Find where the given text appears and provide that cell's center as (x, y) coordinate. 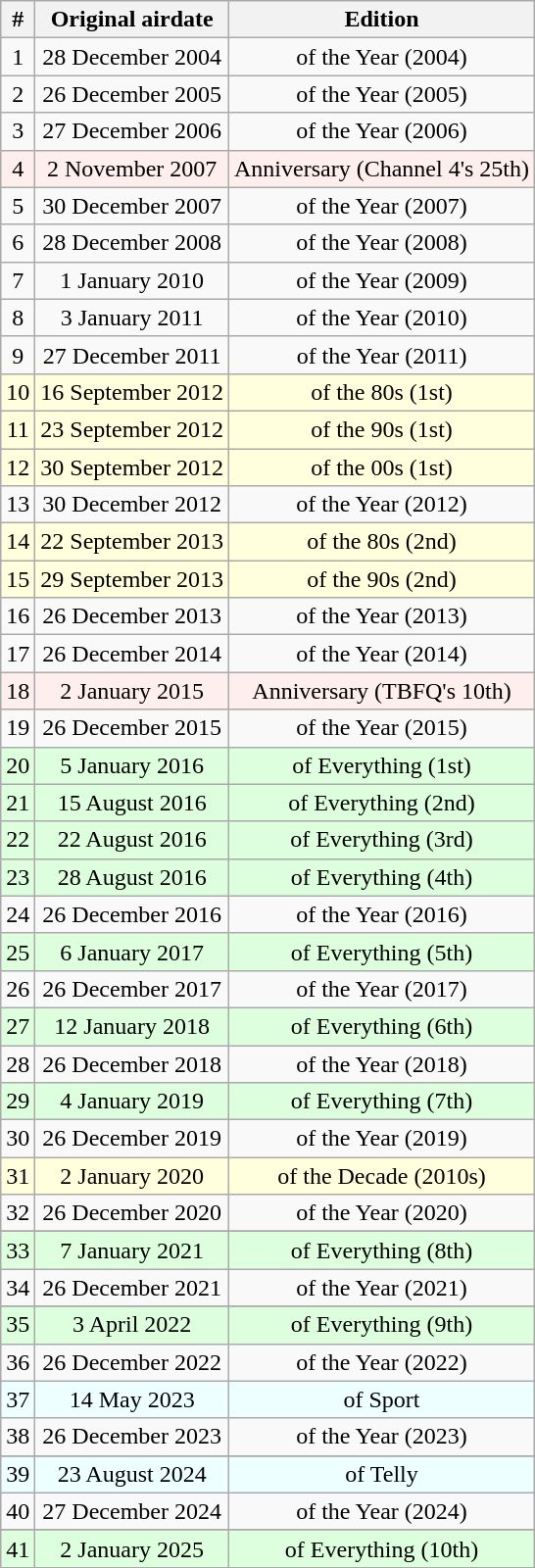
30 (18, 1139)
of the Year (2010) (382, 318)
26 December 2019 (132, 1139)
of the Year (2004) (382, 57)
27 December 2011 (132, 355)
Anniversary (Channel 4's 25th) (382, 169)
of the 80s (2nd) (382, 542)
22 (18, 840)
24 (18, 914)
15 (18, 579)
23 (18, 877)
20 (18, 765)
30 December 2007 (132, 206)
12 (18, 467)
of the Year (2011) (382, 355)
10 (18, 392)
of the Year (2024) (382, 1511)
of the Year (2020) (382, 1213)
26 December 2020 (132, 1213)
9 (18, 355)
26 December 2015 (132, 728)
31 (18, 1176)
13 (18, 505)
22 September 2013 (132, 542)
16 September 2012 (132, 392)
17 (18, 654)
of the Decade (2010s) (382, 1176)
26 December 2021 (132, 1288)
26 December 2018 (132, 1063)
15 August 2016 (132, 803)
26 December 2023 (132, 1437)
26 December 2022 (132, 1362)
26 December 2013 (132, 616)
7 (18, 280)
of Everything (10th) (382, 1548)
23 September 2012 (132, 429)
Anniversary (TBFQ's 10th) (382, 691)
30 December 2012 (132, 505)
14 (18, 542)
14 May 2023 (132, 1399)
35 (18, 1325)
26 December 2016 (132, 914)
of Everything (1st) (382, 765)
of the 00s (1st) (382, 467)
6 (18, 243)
29 September 2013 (132, 579)
of the Year (2023) (382, 1437)
21 (18, 803)
19 (18, 728)
4 (18, 169)
26 (18, 989)
of the 90s (2nd) (382, 579)
39 (18, 1474)
of the Year (2008) (382, 243)
26 December 2014 (132, 654)
3 April 2022 (132, 1325)
1 January 2010 (132, 280)
33 (18, 1250)
of the Year (2013) (382, 616)
27 December 2006 (132, 131)
of the Year (2012) (382, 505)
of Telly (382, 1474)
of Everything (2nd) (382, 803)
3 January 2011 (132, 318)
6 January 2017 (132, 952)
26 December 2017 (132, 989)
of the Year (2021) (382, 1288)
3 (18, 131)
27 December 2024 (132, 1511)
of the Year (2005) (382, 94)
7 January 2021 (132, 1250)
of Everything (8th) (382, 1250)
of the Year (2015) (382, 728)
of the Year (2016) (382, 914)
of Everything (5th) (382, 952)
Original airdate (132, 20)
of the Year (2007) (382, 206)
28 August 2016 (132, 877)
of Everything (4th) (382, 877)
of Sport (382, 1399)
16 (18, 616)
2 January 2025 (132, 1548)
30 September 2012 (132, 467)
2 January 2020 (132, 1176)
23 August 2024 (132, 1474)
of Everything (3rd) (382, 840)
of the Year (2009) (382, 280)
12 January 2018 (132, 1026)
32 (18, 1213)
of Everything (9th) (382, 1325)
40 (18, 1511)
29 (18, 1102)
8 (18, 318)
37 (18, 1399)
# (18, 20)
28 December 2004 (132, 57)
of Everything (6th) (382, 1026)
18 (18, 691)
of the Year (2014) (382, 654)
27 (18, 1026)
of the 80s (1st) (382, 392)
2 (18, 94)
4 January 2019 (132, 1102)
11 (18, 429)
28 (18, 1063)
1 (18, 57)
2 January 2015 (132, 691)
34 (18, 1288)
5 (18, 206)
38 (18, 1437)
of the Year (2018) (382, 1063)
26 December 2005 (132, 94)
of the Year (2006) (382, 131)
Edition (382, 20)
22 August 2016 (132, 840)
of the Year (2019) (382, 1139)
2 November 2007 (132, 169)
of the Year (2022) (382, 1362)
36 (18, 1362)
25 (18, 952)
of Everything (7th) (382, 1102)
41 (18, 1548)
of the 90s (1st) (382, 429)
28 December 2008 (132, 243)
of the Year (2017) (382, 989)
5 January 2016 (132, 765)
